Provide the (X, Y) coordinate of the cell's center where the given text is located.  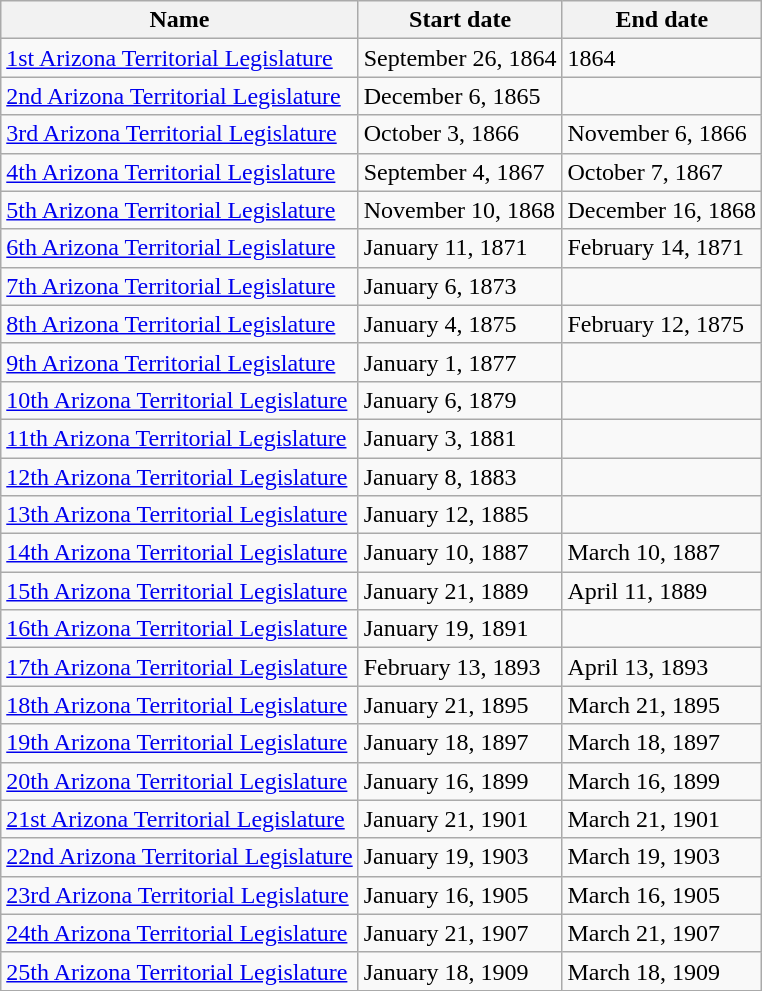
11th Arizona Territorial Legislature (180, 438)
January 10, 1887 (460, 553)
January 16, 1899 (460, 781)
November 6, 1866 (662, 134)
13th Arizona Territorial Legislature (180, 515)
1864 (662, 58)
April 11, 1889 (662, 591)
January 12, 1885 (460, 515)
8th Arizona Territorial Legislature (180, 324)
March 21, 1907 (662, 933)
February 12, 1875 (662, 324)
January 16, 1905 (460, 895)
January 18, 1909 (460, 971)
17th Arizona Territorial Legislature (180, 667)
2nd Arizona Territorial Legislature (180, 96)
January 21, 1901 (460, 819)
22nd Arizona Territorial Legislature (180, 857)
20th Arizona Territorial Legislature (180, 781)
January 6, 1879 (460, 400)
March 10, 1887 (662, 553)
4th Arizona Territorial Legislature (180, 172)
7th Arizona Territorial Legislature (180, 286)
November 10, 1868 (460, 210)
6th Arizona Territorial Legislature (180, 248)
12th Arizona Territorial Legislature (180, 477)
Name (180, 20)
24th Arizona Territorial Legislature (180, 933)
February 14, 1871 (662, 248)
December 6, 1865 (460, 96)
March 18, 1897 (662, 743)
October 3, 1866 (460, 134)
March 21, 1895 (662, 705)
Start date (460, 20)
January 8, 1883 (460, 477)
3rd Arizona Territorial Legislature (180, 134)
February 13, 1893 (460, 667)
January 1, 1877 (460, 362)
March 18, 1909 (662, 971)
25th Arizona Territorial Legislature (180, 971)
March 16, 1905 (662, 895)
January 21, 1907 (460, 933)
10th Arizona Territorial Legislature (180, 400)
16th Arizona Territorial Legislature (180, 629)
End date (662, 20)
January 21, 1889 (460, 591)
January 3, 1881 (460, 438)
January 19, 1891 (460, 629)
January 21, 1895 (460, 705)
January 6, 1873 (460, 286)
January 18, 1897 (460, 743)
March 16, 1899 (662, 781)
14th Arizona Territorial Legislature (180, 553)
January 19, 1903 (460, 857)
April 13, 1893 (662, 667)
23rd Arizona Territorial Legislature (180, 895)
15th Arizona Territorial Legislature (180, 591)
December 16, 1868 (662, 210)
9th Arizona Territorial Legislature (180, 362)
March 21, 1901 (662, 819)
September 4, 1867 (460, 172)
January 4, 1875 (460, 324)
18th Arizona Territorial Legislature (180, 705)
January 11, 1871 (460, 248)
21st Arizona Territorial Legislature (180, 819)
1st Arizona Territorial Legislature (180, 58)
March 19, 1903 (662, 857)
October 7, 1867 (662, 172)
19th Arizona Territorial Legislature (180, 743)
September 26, 1864 (460, 58)
5th Arizona Territorial Legislature (180, 210)
